Find where the given text appears and provide that cell's center as [X, Y] coordinate. 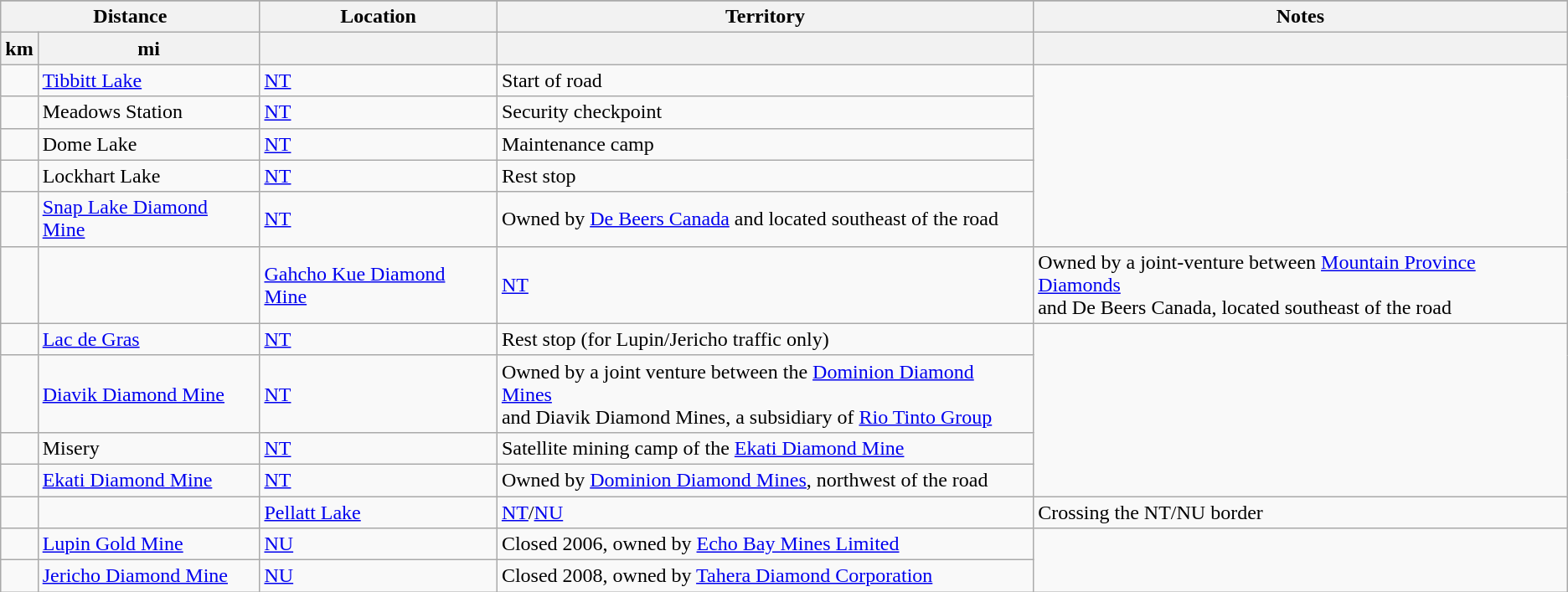
Crossing the NT/NU border [1301, 512]
Pellatt Lake [379, 512]
Owned by Dominion Diamond Mines, northwest of the road [765, 480]
Rest stop (for Lupin/Jericho traffic only) [765, 339]
Owned by De Beers Canada and located southeast of the road [765, 219]
Notes [1301, 17]
NT/NU [765, 512]
Territory [765, 17]
Lockhart Lake [149, 176]
Ekati Diamond Mine [149, 480]
Maintenance camp [765, 144]
Location [379, 17]
mi [149, 49]
Satellite mining camp of the Ekati Diamond Mine [765, 448]
Tibbitt Lake [149, 80]
Distance [131, 17]
Jericho Diamond Mine [149, 576]
Rest stop [765, 176]
Diavik Diamond Mine [149, 394]
Start of road [765, 80]
Closed 2006, owned by Echo Bay Mines Limited [765, 544]
km [19, 49]
Gahcho Kue Diamond Mine [379, 285]
Meadows Station [149, 112]
Misery [149, 448]
Snap Lake Diamond Mine [149, 219]
Owned by a joint venture between the Dominion Diamond Minesand Diavik Diamond Mines, a subsidiary of Rio Tinto Group [765, 394]
Dome Lake [149, 144]
Lac de Gras [149, 339]
Owned by a joint-venture between Mountain Province Diamonds and De Beers Canada, located southeast of the road [1301, 285]
Security checkpoint [765, 112]
Closed 2008, owned by Tahera Diamond Corporation [765, 576]
Lupin Gold Mine [149, 544]
